Capture the cell that displays the provided text and extract its [X, Y] central coordinate. 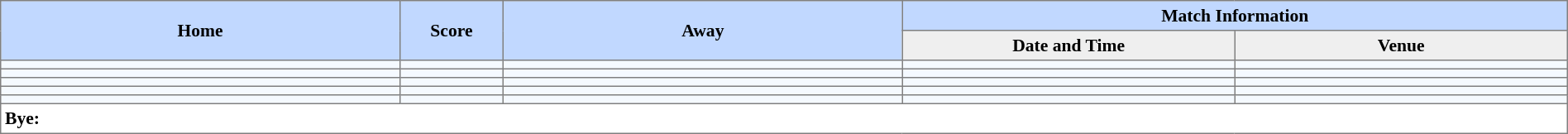
Match Information [1235, 16]
Venue [1401, 45]
Score [452, 31]
Home [200, 31]
Date and Time [1068, 45]
Bye: [784, 118]
Away [703, 31]
